Locate the cell with the specified text and output its (x, y) center coordinate. 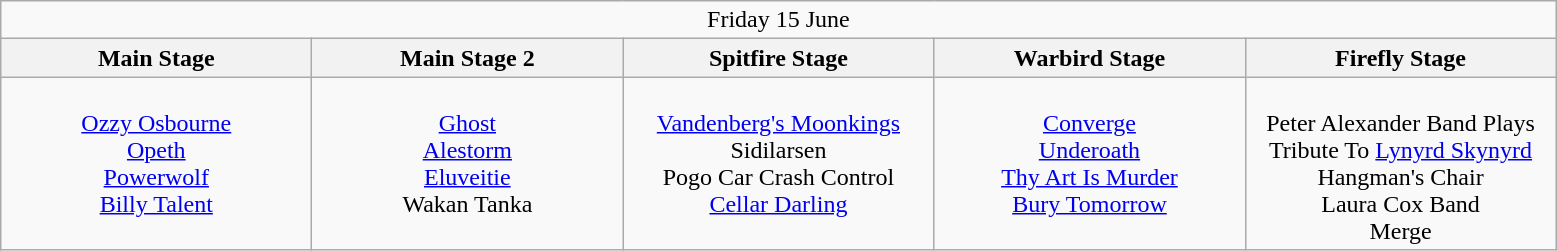
Ozzy Osbourne Opeth Powerwolf Billy Talent (156, 164)
Firefly Stage (1400, 58)
Ghost Alestorm Eluveitie Wakan Tanka (468, 164)
Converge Underoath Thy Art Is Murder Bury Tomorrow (1090, 164)
Main Stage (156, 58)
Peter Alexander Band Plays Tribute To Lynyrd Skynyrd Hangman's Chair Laura Cox Band Merge (1400, 164)
Main Stage 2 (468, 58)
Warbird Stage (1090, 58)
Friday 15 June (778, 20)
Spitfire Stage (778, 58)
Vandenberg's Moonkings Sidilarsen Pogo Car Crash Control Cellar Darling (778, 164)
